Find where the given text appears and provide that cell's center as (x, y) coordinate. 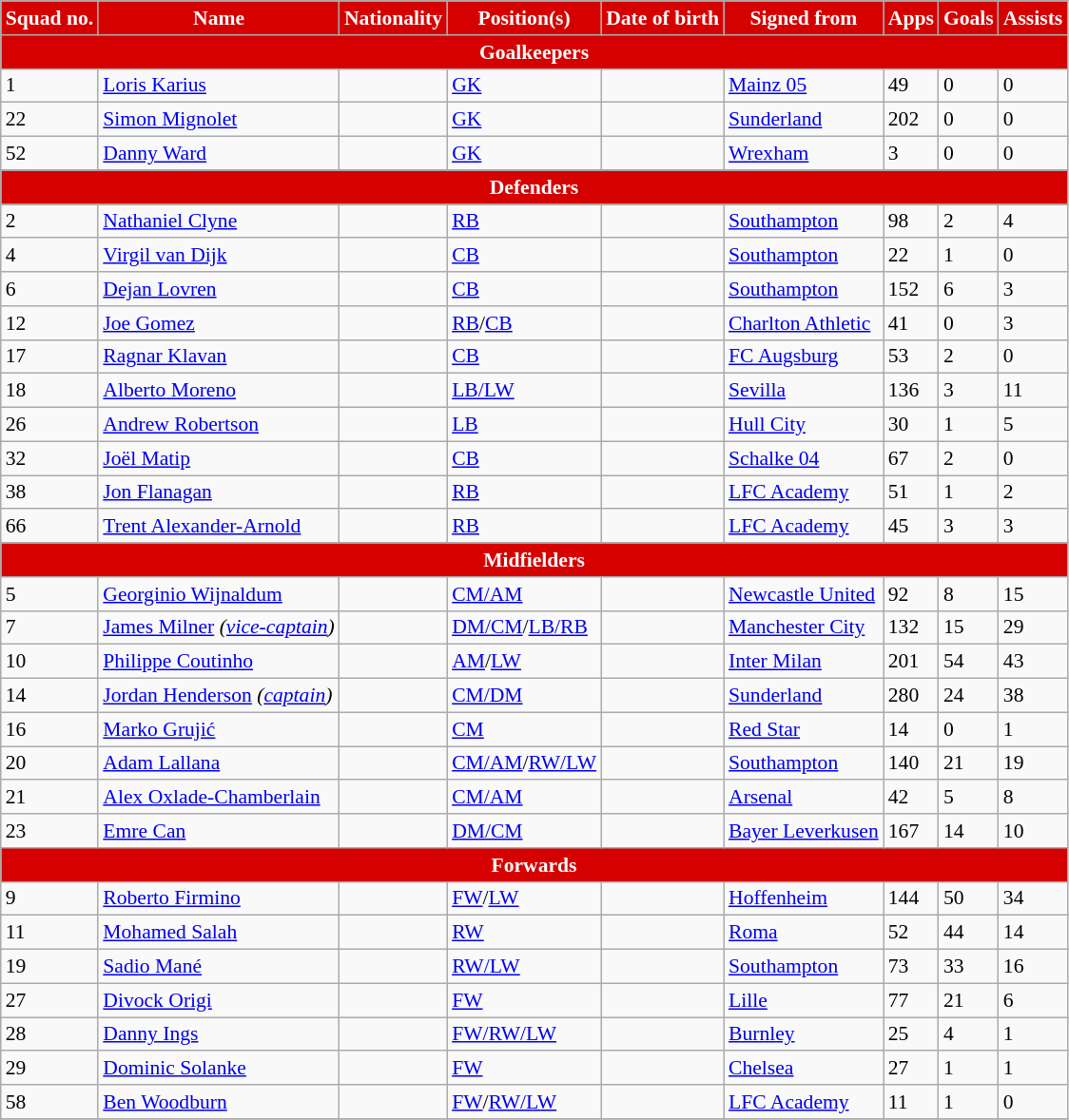
CM (524, 729)
Bayer Leverkusen (804, 831)
CM/DM (524, 696)
Alex Oxlade-Chamberlain (219, 798)
41 (911, 323)
Marko Grujić (219, 729)
Schalke 04 (804, 458)
Adam Lallana (219, 763)
FW/LW (524, 898)
Ben Woodburn (219, 1102)
Red Star (804, 729)
Andrew Robertson (219, 425)
Divock Origi (219, 1000)
26 (49, 425)
DM/CM (524, 831)
Loris Karius (219, 86)
Sadio Mané (219, 967)
23 (49, 831)
132 (911, 628)
Georginio Wijnaldum (219, 594)
Chelsea (804, 1069)
201 (911, 662)
Hull City (804, 425)
66 (49, 527)
43 (1033, 662)
Date of birth (662, 18)
Inter Milan (804, 662)
32 (49, 458)
25 (911, 1034)
42 (911, 798)
30 (911, 425)
Trent Alexander-Arnold (219, 527)
RW (524, 933)
AM/LW (524, 662)
Roberto Firmino (219, 898)
Emre Can (219, 831)
73 (911, 967)
77 (911, 1000)
49 (911, 86)
202 (911, 120)
58 (49, 1102)
92 (911, 594)
Hoffenheim (804, 898)
9 (49, 898)
Ragnar Klavan (219, 357)
Mohamed Salah (219, 933)
Squad no. (49, 18)
Philippe Coutinho (219, 662)
Apps (911, 18)
18 (49, 391)
24 (968, 696)
Position(s) (524, 18)
144 (911, 898)
Signed from (804, 18)
Virgil van Dijk (219, 256)
Roma (804, 933)
53 (911, 357)
LB/LW (524, 391)
44 (968, 933)
Danny Ward (219, 154)
136 (911, 391)
51 (911, 492)
RW/LW (524, 967)
Charlton Athletic (804, 323)
Sevilla (804, 391)
50 (968, 898)
Nathaniel Clyne (219, 222)
LB (524, 425)
Simon Mignolet (219, 120)
Joël Matip (219, 458)
140 (911, 763)
34 (1033, 898)
20 (49, 763)
Nationality (394, 18)
Goalkeepers (534, 52)
152 (911, 289)
CM/AM/RW/LW (524, 763)
98 (911, 222)
Dejan Lovren (219, 289)
Defenders (534, 187)
54 (968, 662)
Alberto Moreno (219, 391)
Burnley (804, 1034)
12 (49, 323)
Goals (968, 18)
Jon Flanagan (219, 492)
33 (968, 967)
Lille (804, 1000)
280 (911, 696)
Danny Ings (219, 1034)
DM/CM/LB/RB (524, 628)
7 (49, 628)
67 (911, 458)
Arsenal (804, 798)
Manchester City (804, 628)
Wrexham (804, 154)
17 (49, 357)
Joe Gomez (219, 323)
Jordan Henderson (captain) (219, 696)
167 (911, 831)
Assists (1033, 18)
FC Augsburg (804, 357)
RB/CB (524, 323)
Midfielders (534, 560)
Mainz 05 (804, 86)
Forwards (534, 865)
Name (219, 18)
Newcastle United (804, 594)
45 (911, 527)
Dominic Solanke (219, 1069)
28 (49, 1034)
James Milner (vice-captain) (219, 628)
